Extract the [x, y] coordinate from the center of the cell holding the provided text.  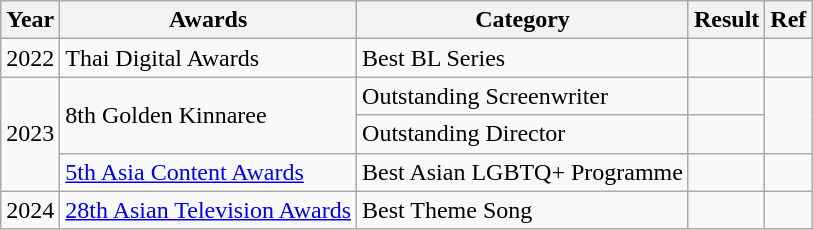
Result [726, 20]
Category [523, 20]
Best BL Series [523, 58]
2022 [30, 58]
Best Theme Song [523, 210]
Outstanding Screenwriter [523, 96]
Best Asian LGBTQ+ Programme [523, 172]
5th Asia Content Awards [208, 172]
28th Asian Television Awards [208, 210]
Year [30, 20]
2024 [30, 210]
8th Golden Kinnaree [208, 115]
Ref [788, 20]
Outstanding Director [523, 134]
Thai Digital Awards [208, 58]
Awards [208, 20]
2023 [30, 134]
